Pinpoint the cell where the given text exists, returning its [x, y] midpoint coordinate. 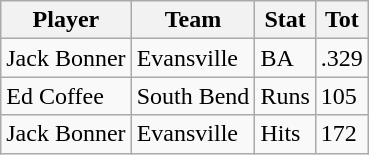
Player [66, 20]
Team [193, 20]
South Bend [193, 96]
Runs [285, 96]
Stat [285, 20]
BA [285, 58]
105 [342, 96]
172 [342, 134]
Hits [285, 134]
.329 [342, 58]
Tot [342, 20]
Ed Coffee [66, 96]
